Search for the cell housing the specified text and yield its (x, y) center coordinate. 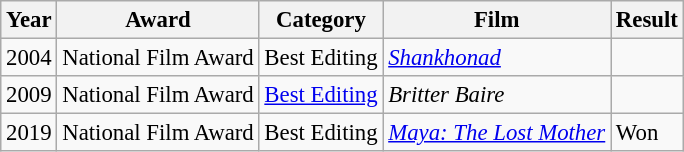
Award (158, 20)
Shankhonad (497, 58)
Britter Baire (497, 95)
2019 (29, 133)
Maya: The Lost Mother (497, 133)
2009 (29, 95)
Won (648, 133)
2004 (29, 58)
Year (29, 20)
Film (497, 20)
Category (321, 20)
Result (648, 20)
